Identify which cell holds the provided text, then report its [X, Y] central coordinate. 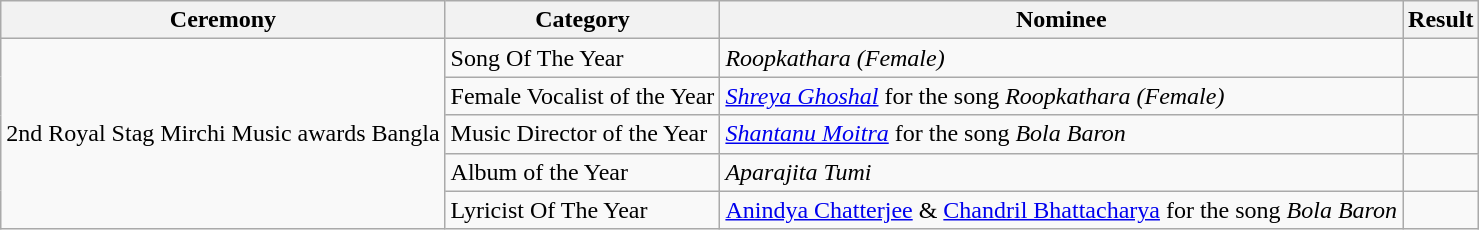
Shantanu Moitra for the song Bola Baron [1062, 134]
Roopkathara (Female) [1062, 58]
2nd Royal Stag Mirchi Music awards Bangla [223, 134]
Female Vocalist of the Year [582, 96]
Song Of The Year [582, 58]
Result [1441, 20]
Aparajita Tumi [1062, 172]
Lyricist Of The Year [582, 210]
Ceremony [223, 20]
Category [582, 20]
Shreya Ghoshal for the song Roopkathara (Female) [1062, 96]
Anindya Chatterjee & Chandril Bhattacharya for the song Bola Baron [1062, 210]
Album of the Year [582, 172]
Music Director of the Year [582, 134]
Nominee [1062, 20]
